Find where the given text appears and provide that cell's center as [x, y] coordinate. 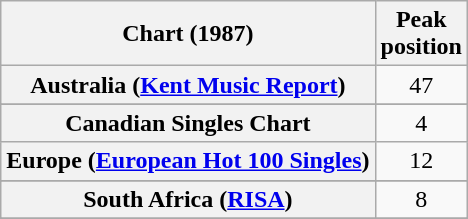
47 [421, 85]
4 [421, 123]
8 [421, 199]
South Africa (RISA) [188, 199]
Peakposition [421, 34]
Chart (1987) [188, 34]
Canadian Singles Chart [188, 123]
Europe (European Hot 100 Singles) [188, 161]
Australia (Kent Music Report) [188, 85]
12 [421, 161]
